Find where the given text appears and provide that cell's center as (X, Y) coordinate. 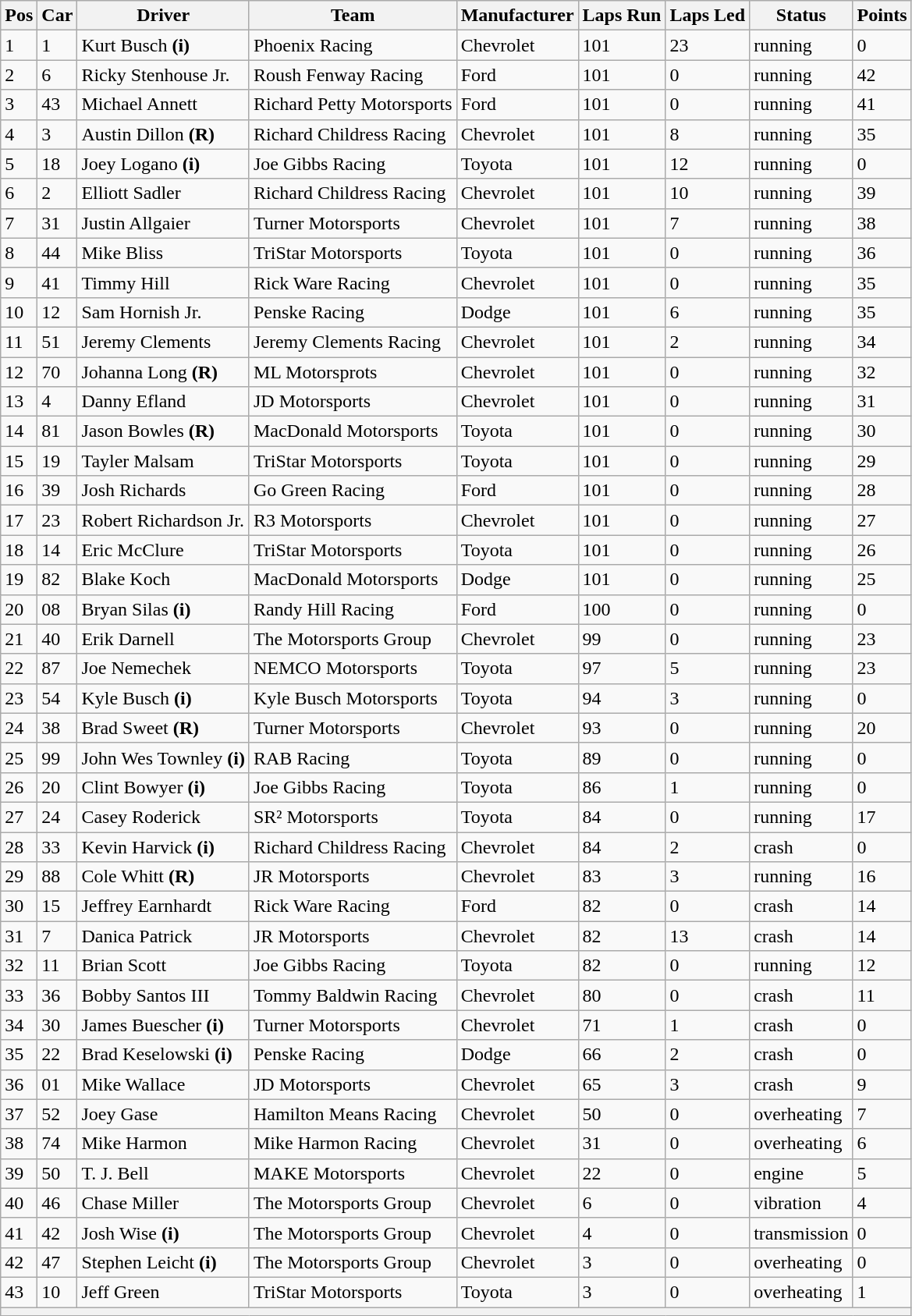
ML Motorsprots (353, 372)
Kurt Busch (i) (164, 45)
Tayler Malsam (164, 461)
51 (58, 342)
Hamilton Means Racing (353, 1114)
Justin Allgaier (164, 223)
James Buescher (i) (164, 1025)
Timmy Hill (164, 282)
Chase Miller (164, 1203)
R3 Motorsports (353, 520)
87 (58, 669)
Danny Efland (164, 402)
08 (58, 609)
Kyle Busch (i) (164, 698)
Danica Patrick (164, 936)
Laps Run (622, 16)
74 (58, 1144)
89 (622, 757)
Jeremy Clements (164, 342)
Joey Gase (164, 1114)
Status (801, 16)
SR² Motorsports (353, 817)
RAB Racing (353, 757)
Joe Nemechek (164, 669)
Richard Petty Motorsports (353, 105)
Michael Annett (164, 105)
86 (622, 787)
Brad Keselowski (i) (164, 1055)
vibration (801, 1203)
Joey Logano (i) (164, 164)
94 (622, 698)
88 (58, 877)
80 (622, 995)
T. J. Bell (164, 1173)
John Wes Townley (i) (164, 757)
Jeffrey Earnhardt (164, 906)
21 (19, 639)
Ricky Stenhouse Jr. (164, 75)
47 (58, 1262)
Sam Hornish Jr. (164, 312)
Elliott Sadler (164, 193)
44 (58, 253)
Clint Bowyer (i) (164, 787)
Driver (164, 16)
Kyle Busch Motorsports (353, 698)
Points (882, 16)
Brian Scott (164, 966)
100 (622, 609)
Car (58, 16)
66 (622, 1055)
Jeremy Clements Racing (353, 342)
65 (622, 1084)
Go Green Racing (353, 491)
01 (58, 1084)
Blake Koch (164, 580)
83 (622, 877)
Laps Led (708, 16)
Randy Hill Racing (353, 609)
Mike Harmon (164, 1144)
Brad Sweet (R) (164, 728)
Josh Wise (i) (164, 1233)
Manufacturer (517, 16)
Mike Harmon Racing (353, 1144)
NEMCO Motorsports (353, 669)
Jeff Green (164, 1292)
Team (353, 16)
Kevin Harvick (i) (164, 846)
Phoenix Racing (353, 45)
Austin Dillon (R) (164, 134)
Mike Wallace (164, 1084)
Casey Roderick (164, 817)
MAKE Motorsports (353, 1173)
Cole Whitt (R) (164, 877)
46 (58, 1203)
Jason Bowles (R) (164, 431)
Bryan Silas (i) (164, 609)
Erik Darnell (164, 639)
Roush Fenway Racing (353, 75)
71 (622, 1025)
37 (19, 1114)
Bobby Santos III (164, 995)
Stephen Leicht (i) (164, 1262)
Johanna Long (R) (164, 372)
Tommy Baldwin Racing (353, 995)
Eric McClure (164, 550)
engine (801, 1173)
Pos (19, 16)
transmission (801, 1233)
70 (58, 372)
Mike Bliss (164, 253)
Josh Richards (164, 491)
52 (58, 1114)
Robert Richardson Jr. (164, 520)
54 (58, 698)
93 (622, 728)
81 (58, 431)
97 (622, 669)
